Determine the (x, y) coordinate at the center of the cell enclosing the given text.  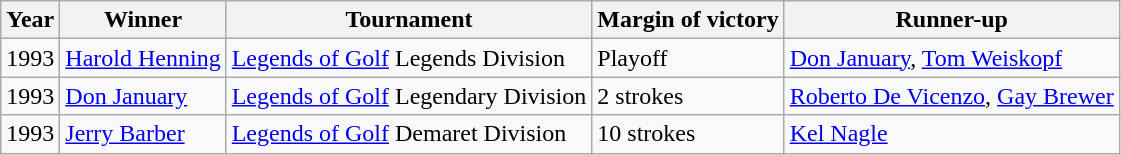
Roberto De Vicenzo, Gay Brewer (952, 96)
Winner (143, 20)
Tournament (409, 20)
Legends of Golf Legendary Division (409, 96)
2 strokes (688, 96)
10 strokes (688, 134)
Harold Henning (143, 58)
Jerry Barber (143, 134)
Runner-up (952, 20)
Year (30, 20)
Legends of Golf Legends Division (409, 58)
Kel Nagle (952, 134)
Margin of victory (688, 20)
Don January, Tom Weiskopf (952, 58)
Playoff (688, 58)
Don January (143, 96)
Legends of Golf Demaret Division (409, 134)
